From the cell containing the given text, extract its center point as [x, y] coordinate. 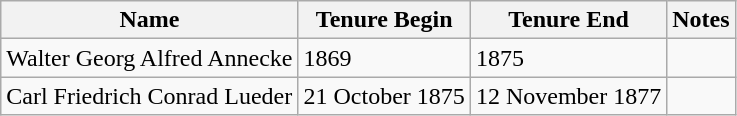
Tenure Begin [384, 20]
12 November 1877 [568, 96]
Name [150, 20]
1875 [568, 58]
Notes [701, 20]
1869 [384, 58]
Tenure End [568, 20]
21 October 1875 [384, 96]
Carl Friedrich Conrad Lueder [150, 96]
Walter Georg Alfred Annecke [150, 58]
